Return the [x, y] coordinate for the center point of the cell that contains the specified text.  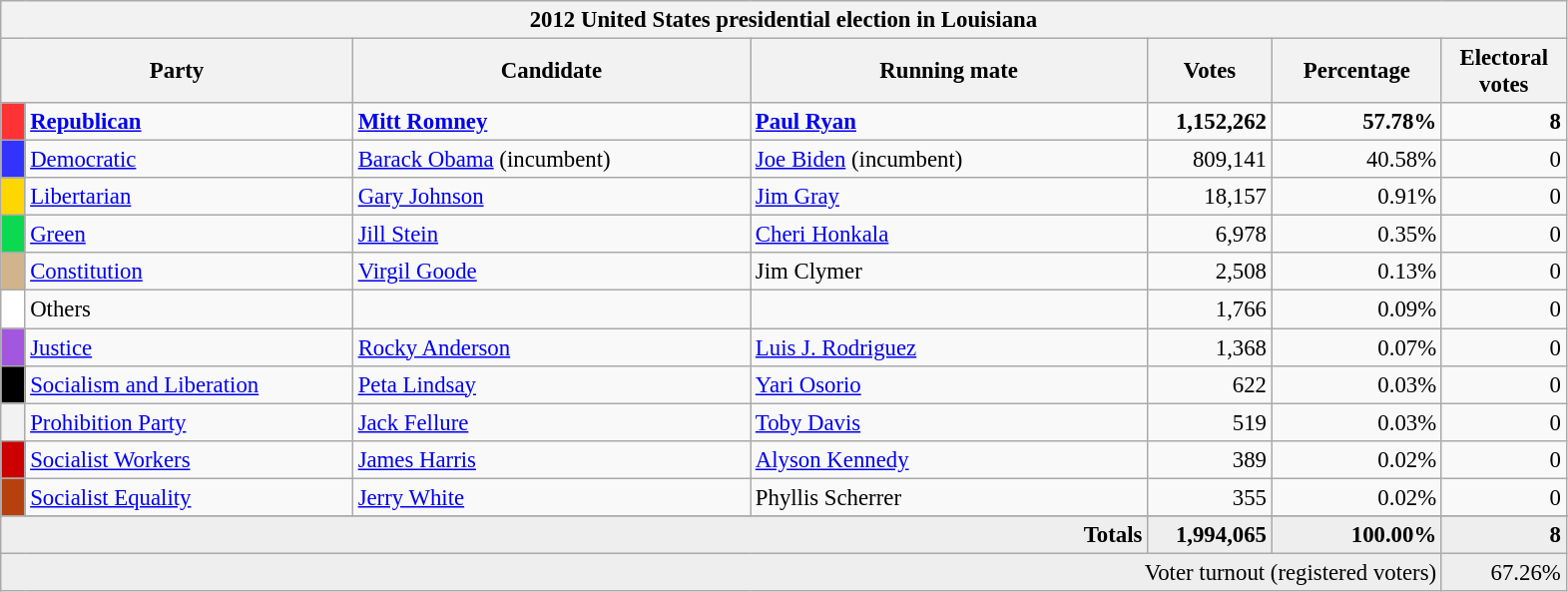
Green [189, 235]
622 [1210, 384]
Running mate [949, 72]
1,152,262 [1210, 122]
Jerry White [551, 497]
67.26% [1503, 572]
Phyllis Scherrer [949, 497]
1,994,065 [1210, 535]
Votes [1210, 72]
389 [1210, 459]
0.09% [1356, 309]
Party [178, 72]
0.07% [1356, 347]
519 [1210, 422]
Voter turnout (registered voters) [722, 572]
Paul Ryan [949, 122]
Totals [575, 535]
Yari Osorio [949, 384]
Alyson Kennedy [949, 459]
1,766 [1210, 309]
809,141 [1210, 160]
57.78% [1356, 122]
Percentage [1356, 72]
Toby Davis [949, 422]
James Harris [551, 459]
Joe Biden (incumbent) [949, 160]
Barack Obama (incumbent) [551, 160]
Socialist Equality [189, 497]
Cheri Honkala [949, 235]
Candidate [551, 72]
Constitution [189, 273]
355 [1210, 497]
18,157 [1210, 197]
Jill Stein [551, 235]
Libertarian [189, 197]
0.91% [1356, 197]
Virgil Goode [551, 273]
Electoral votes [1503, 72]
Others [189, 309]
Socialism and Liberation [189, 384]
Gary Johnson [551, 197]
1,368 [1210, 347]
Jim Gray [949, 197]
Luis J. Rodriguez [949, 347]
Prohibition Party [189, 422]
Republican [189, 122]
Rocky Anderson [551, 347]
Justice [189, 347]
40.58% [1356, 160]
2,508 [1210, 273]
6,978 [1210, 235]
Mitt Romney [551, 122]
Democratic [189, 160]
0.35% [1356, 235]
100.00% [1356, 535]
Socialist Workers [189, 459]
Jack Fellure [551, 422]
0.13% [1356, 273]
Jim Clymer [949, 273]
Peta Lindsay [551, 384]
2012 United States presidential election in Louisiana [784, 20]
